Return (X, Y) of the center of cell containing provided text 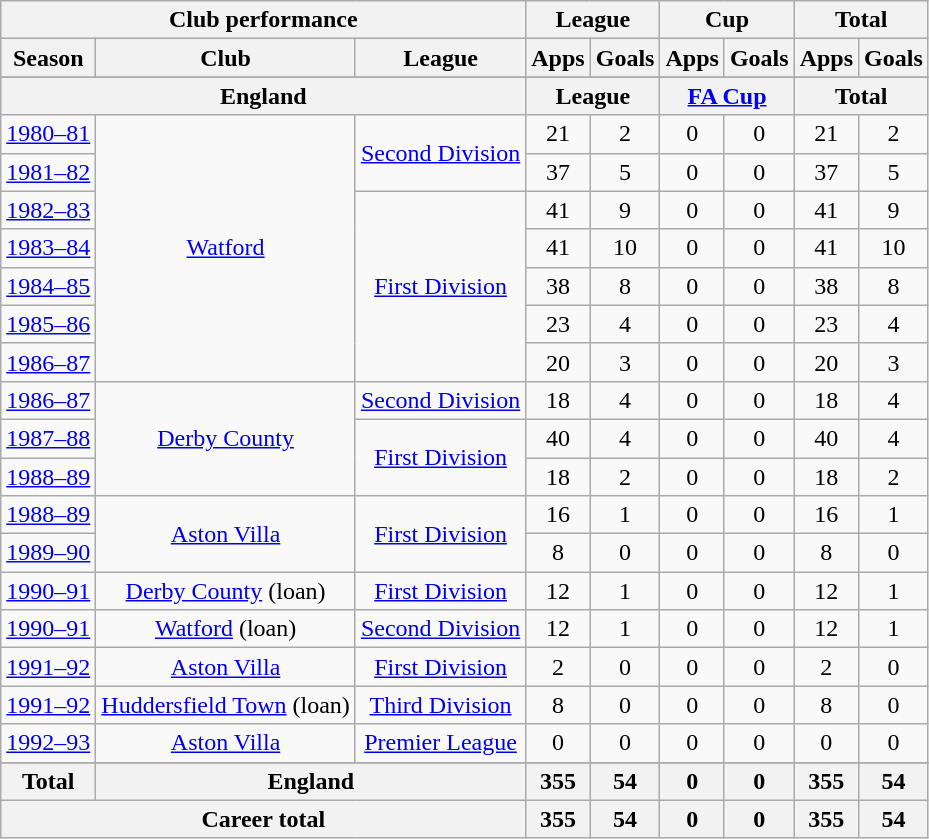
1980–81 (48, 134)
1984–85 (48, 286)
Derby County (loan) (226, 591)
FA Cup (727, 96)
1982–83 (48, 210)
Career total (264, 819)
1987–88 (48, 438)
Season (48, 58)
1985–86 (48, 324)
Huddersfield Town (loan) (226, 705)
Club (226, 58)
Derby County (226, 438)
Third Division (440, 705)
Cup (727, 20)
Watford (226, 248)
1981–82 (48, 172)
Club performance (264, 20)
Premier League (440, 743)
1992–93 (48, 743)
1989–90 (48, 553)
1983–84 (48, 248)
Watford (loan) (226, 629)
